Provide the (X, Y) coordinate of the cell's center where the given text is located.  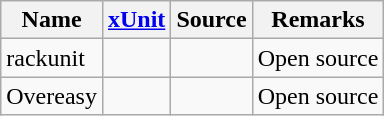
rackunit (52, 58)
Source (212, 20)
xUnit (136, 20)
Overeasy (52, 96)
Name (52, 20)
Remarks (318, 20)
